Locate the cell with the specified text and output its [x, y] center coordinate. 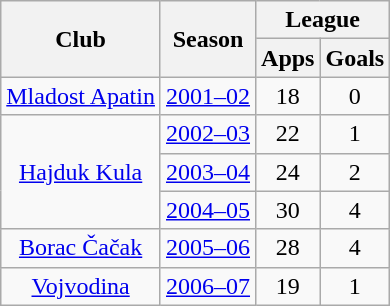
Hajduk Kula [81, 172]
2003–04 [208, 172]
2 [355, 172]
18 [288, 96]
League [323, 20]
30 [288, 210]
22 [288, 134]
2002–03 [208, 134]
2004–05 [208, 210]
2005–06 [208, 248]
Club [81, 39]
Season [208, 39]
Borac Čačak [81, 248]
2006–07 [208, 286]
2001–02 [208, 96]
Mladost Apatin [81, 96]
24 [288, 172]
28 [288, 248]
Apps [288, 58]
Goals [355, 58]
19 [288, 286]
Vojvodina [81, 286]
0 [355, 96]
